From the cell containing the given text, extract its center point as [X, Y] coordinate. 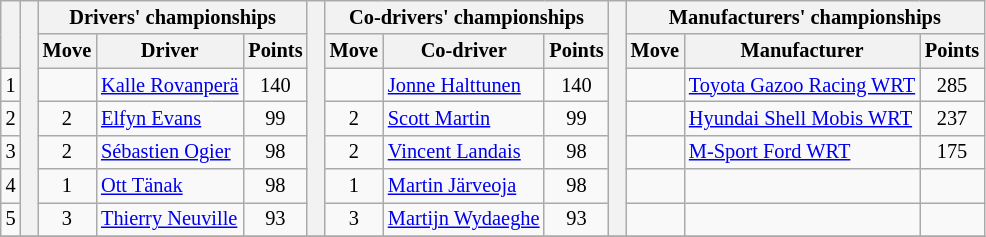
Co-drivers' championships [467, 17]
Jonne Halttunen [464, 85]
Sébastien Ogier [170, 152]
5 [11, 219]
Driver [170, 51]
Toyota Gazoo Racing WRT [802, 85]
M-Sport Ford WRT [802, 152]
Elfyn Evans [170, 118]
237 [952, 118]
175 [952, 152]
Kalle Rovanperä [170, 85]
Scott Martin [464, 118]
Thierry Neuville [170, 219]
Drivers' championships [173, 17]
Ott Tänak [170, 186]
Manufacturers' championships [805, 17]
285 [952, 85]
Co-driver [464, 51]
Manufacturer [802, 51]
Vincent Landais [464, 152]
Martijn Wydaeghe [464, 219]
Martin Järveoja [464, 186]
Hyundai Shell Mobis WRT [802, 118]
4 [11, 186]
